For the text-containing cell, return its midpoint in [X, Y] coordinate format. 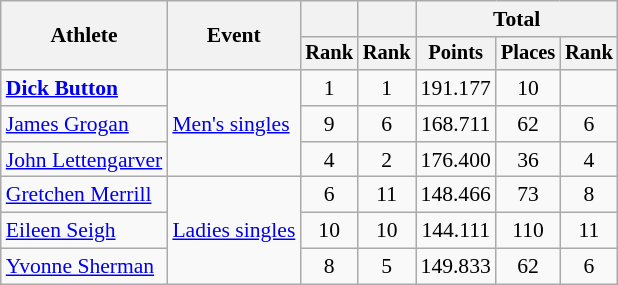
9 [329, 124]
191.177 [456, 88]
Eileen Seigh [84, 231]
168.711 [456, 124]
Athlete [84, 36]
110 [528, 231]
Gretchen Merrill [84, 195]
Ladies singles [234, 230]
176.400 [456, 160]
John Lettengarver [84, 160]
Total [517, 19]
149.833 [456, 267]
Places [528, 54]
Men's singles [234, 124]
Dick Button [84, 88]
36 [528, 160]
144.111 [456, 231]
Event [234, 36]
148.466 [456, 195]
2 [387, 160]
Points [456, 54]
5 [387, 267]
Yvonne Sherman [84, 267]
73 [528, 195]
James Grogan [84, 124]
